Pinpoint the cell where the given text exists, returning its (X, Y) midpoint coordinate. 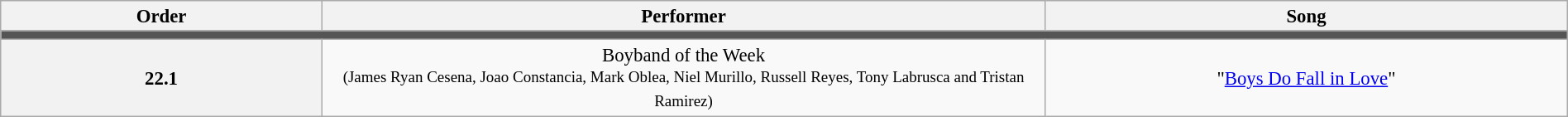
Boyband of the Week (James Ryan Cesena, Joao Constancia, Mark Oblea, Niel Murillo, Russell Reyes, Tony Labrusca and Tristan Ramirez) (683, 78)
Song (1307, 16)
Order (162, 16)
"Boys Do Fall in Love" (1307, 78)
22.1 (162, 78)
Performer (683, 16)
